Identify which cell holds the provided text, then report its (X, Y) central coordinate. 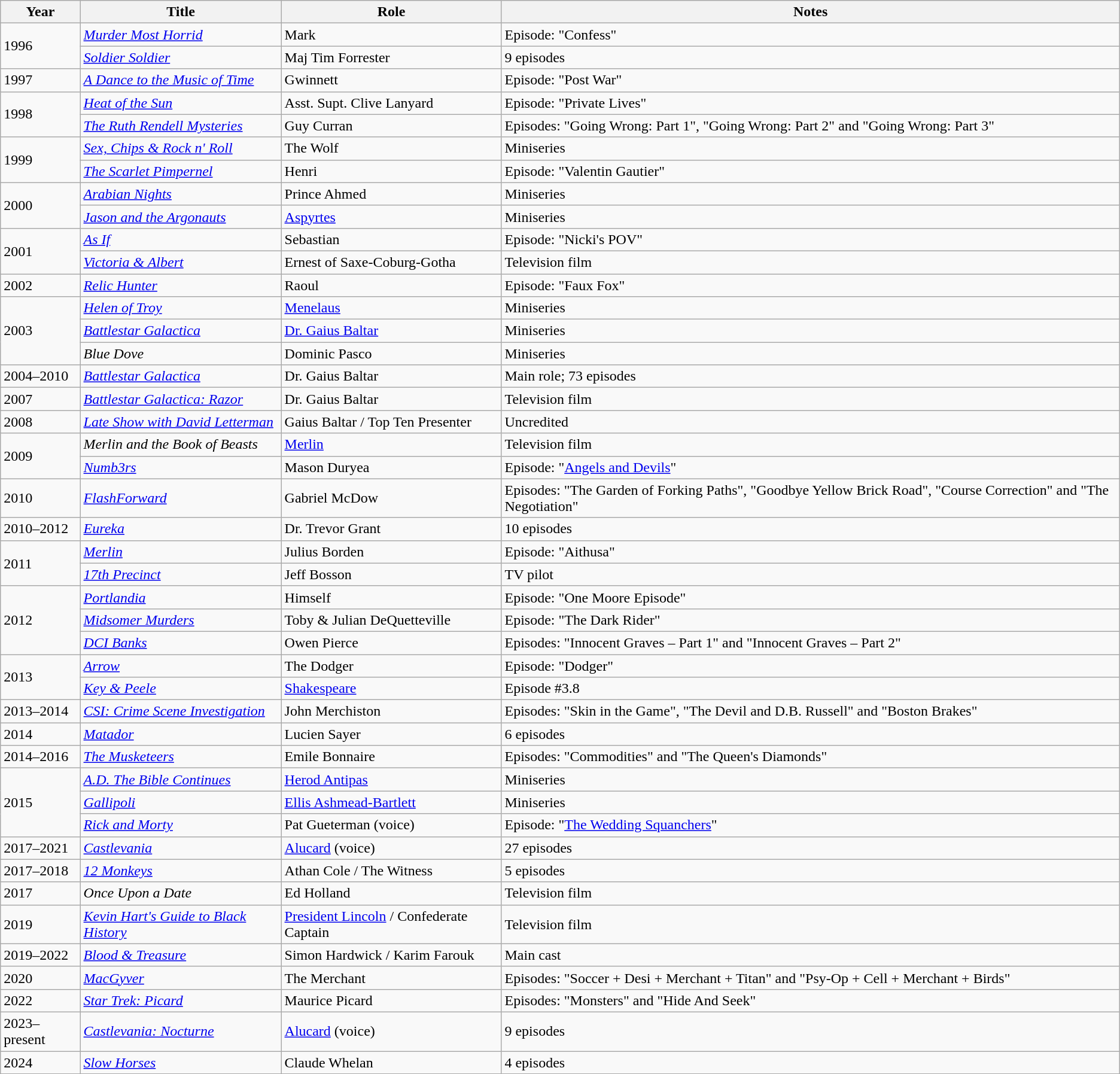
CSI: Crime Scene Investigation (181, 711)
A.D. The Bible Continues (181, 780)
Guy Curran (391, 126)
Blood & Treasure (181, 955)
Episodes: "Soccer + Desi + Merchant + Titan" and "Psy-Op + Cell + Merchant + Birds" (810, 978)
TV pilot (810, 574)
Arrow (181, 666)
2010 (41, 498)
As If (181, 239)
Dr. Trevor Grant (391, 529)
Sex, Chips & Rock n' Roll (181, 148)
2000 (41, 205)
Athan Cole / The Witness (391, 871)
6 episodes (810, 734)
Episode: "One Moore Episode" (810, 597)
Episodes: "Going Wrong: Part 1", "Going Wrong: Part 2" and "Going Wrong: Part 3" (810, 126)
Episodes: "The Garden of Forking Paths", "Goodbye Yellow Brick Road", "Course Correction" and "The Negotiation" (810, 498)
Ed Holland (391, 893)
Heat of the Sun (181, 103)
2017–2021 (41, 848)
Episode: "Aithusa" (810, 552)
2019 (41, 924)
Simon Hardwick / Karim Farouk (391, 955)
Star Trek: Picard (181, 1000)
DCI Banks (181, 643)
Castlevania (181, 848)
Maj Tim Forrester (391, 57)
2008 (41, 422)
10 episodes (810, 529)
Battlestar Galactica: Razor (181, 399)
2003 (41, 331)
Ellis Ashmead-Bartlett (391, 802)
Slow Horses (181, 1062)
Uncredited (810, 422)
Notes (810, 12)
2022 (41, 1000)
Julius Borden (391, 552)
Murder Most Horrid (181, 35)
President Lincoln / Confederate Captain (391, 924)
Gaius Baltar / Top Ten Presenter (391, 422)
Episode: "Nicki's POV" (810, 239)
Episodes: "Monsters" and "Hide And Seek" (810, 1000)
Episode: "The Dark Rider" (810, 620)
2002 (41, 285)
Matador (181, 734)
The Ruth Rendell Mysteries (181, 126)
Mason Duryea (391, 467)
4 episodes (810, 1062)
2015 (41, 802)
Toby & Julian DeQuetteville (391, 620)
5 episodes (810, 871)
Maurice Picard (391, 1000)
Aspyrtes (391, 217)
Menelaus (391, 308)
2007 (41, 399)
1996 (41, 46)
Raoul (391, 285)
Episode: "The Wedding Squanchers" (810, 825)
2012 (41, 620)
Episode: "Confess" (810, 35)
Jeff Bosson (391, 574)
Episode: "Post War" (810, 80)
The Merchant (391, 978)
Key & Peele (181, 689)
2023–present (41, 1032)
2024 (41, 1062)
John Merchiston (391, 711)
Late Show with David Letterman (181, 422)
Episodes: "Innocent Graves – Part 1" and "Innocent Graves – Part 2" (810, 643)
12 Monkeys (181, 871)
Owen Pierce (391, 643)
A Dance to the Music of Time (181, 80)
Main role; 73 episodes (810, 376)
2020 (41, 978)
Herod Antipas (391, 780)
The Musketeers (181, 757)
2010–2012 (41, 529)
2011 (41, 563)
MacGyver (181, 978)
2014–2016 (41, 757)
Gabriel McDow (391, 498)
1997 (41, 80)
Lucien Sayer (391, 734)
Title (181, 12)
1998 (41, 114)
2004–2010 (41, 376)
Merlin and the Book of Beasts (181, 445)
Episode: "Private Lives" (810, 103)
FlashForward (181, 498)
Gwinnett (391, 80)
Arabian Nights (181, 194)
The Dodger (391, 666)
2014 (41, 734)
2017 (41, 893)
Claude Whelan (391, 1062)
2009 (41, 456)
2013 (41, 677)
Episode: "Angels and Devils" (810, 467)
2001 (41, 251)
1999 (41, 160)
17th Precinct (181, 574)
Henri (391, 171)
Sebastian (391, 239)
Shakespeare (391, 689)
Mark (391, 35)
Numb3rs (181, 467)
Helen of Troy (181, 308)
Prince Ahmed (391, 194)
The Wolf (391, 148)
Episodes: "Commodities" and "The Queen's Diamonds" (810, 757)
Emile Bonnaire (391, 757)
Asst. Supt. Clive Lanyard (391, 103)
2013–2014 (41, 711)
Episodes: "Skin in the Game", "The Devil and D.B. Russell" and "Boston Brakes" (810, 711)
Kevin Hart's Guide to Black History (181, 924)
Eureka (181, 529)
Portlandia (181, 597)
Episode #3.8 (810, 689)
Jason and the Argonauts (181, 217)
Rick and Morty (181, 825)
27 episodes (810, 848)
Main cast (810, 955)
Once Upon a Date (181, 893)
Ernest of Saxe-Coburg-Gotha (391, 262)
Dominic Pasco (391, 354)
Year (41, 12)
Midsomer Murders (181, 620)
Himself (391, 597)
Victoria & Albert (181, 262)
Role (391, 12)
The Scarlet Pimpernel (181, 171)
Episode: "Valentin Gautier" (810, 171)
2019–2022 (41, 955)
Relic Hunter (181, 285)
Pat Gueterman (voice) (391, 825)
Gallipoli (181, 802)
Castlevania: Nocturne (181, 1032)
Soldier Soldier (181, 57)
Blue Dove (181, 354)
Episode: "Faux Fox" (810, 285)
2017–2018 (41, 871)
Episode: "Dodger" (810, 666)
